Extract the (x, y) coordinate from the center of the cell holding the provided text.  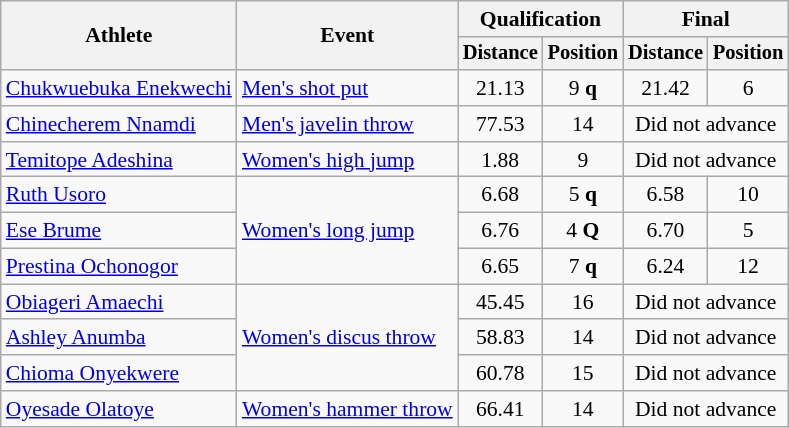
Final (706, 19)
6.58 (666, 195)
Chioma Onyekwere (119, 373)
6.68 (500, 195)
12 (748, 267)
5 (748, 231)
Oyesade Olatoye (119, 409)
6.70 (666, 231)
Women's discus throw (348, 338)
Women's hammer throw (348, 409)
Men's javelin throw (348, 124)
15 (583, 373)
16 (583, 302)
Ruth Usoro (119, 195)
5 q (583, 195)
Athlete (119, 36)
Ese Brume (119, 231)
Event (348, 36)
6.24 (666, 267)
66.41 (500, 409)
Obiageri Amaechi (119, 302)
58.83 (500, 338)
9 q (583, 88)
Chukwuebuka Enekwechi (119, 88)
Women's long jump (348, 230)
Chinecherem Nnamdi (119, 124)
9 (583, 160)
Men's shot put (348, 88)
21.42 (666, 88)
1.88 (500, 160)
4 Q (583, 231)
21.13 (500, 88)
6 (748, 88)
6.65 (500, 267)
10 (748, 195)
Prestina Ochonogor (119, 267)
45.45 (500, 302)
Ashley Anumba (119, 338)
Temitope Adeshina (119, 160)
Women's high jump (348, 160)
6.76 (500, 231)
Qualification (540, 19)
60.78 (500, 373)
77.53 (500, 124)
7 q (583, 267)
